Locate the cell with the specified text and output its [x, y] center coordinate. 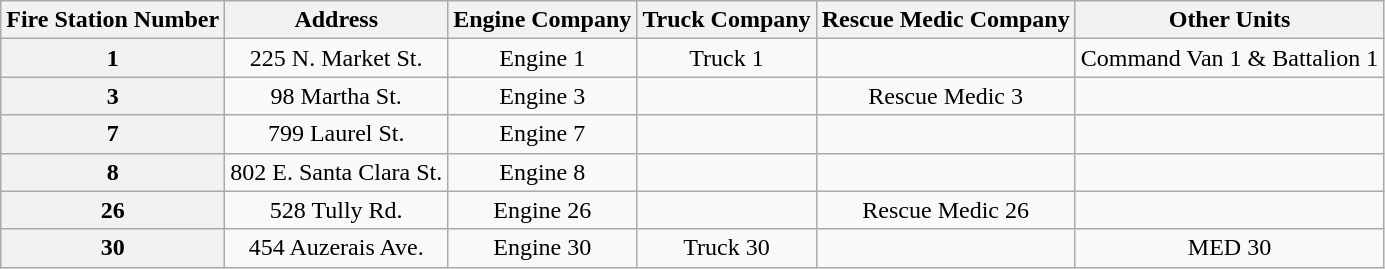
1 [113, 58]
802 E. Santa Clara St. [336, 172]
7 [113, 134]
454 Auzerais Ave. [336, 248]
30 [113, 248]
3 [113, 96]
Engine 3 [542, 96]
Engine 1 [542, 58]
225 N. Market St. [336, 58]
Other Units [1230, 20]
528 Tully Rd. [336, 210]
Engine 30 [542, 248]
Engine 26 [542, 210]
Rescue Medic Company [946, 20]
26 [113, 210]
Rescue Medic 3 [946, 96]
Engine Company [542, 20]
MED 30 [1230, 248]
Truck Company [726, 20]
Truck 30 [726, 248]
8 [113, 172]
Fire Station Number [113, 20]
98 Martha St. [336, 96]
Truck 1 [726, 58]
Command Van 1 & Battalion 1 [1230, 58]
799 Laurel St. [336, 134]
Engine 7 [542, 134]
Address [336, 20]
Rescue Medic 26 [946, 210]
Engine 8 [542, 172]
